Scan for the cell matching the given text and deliver its (x, y) coordinate at center. 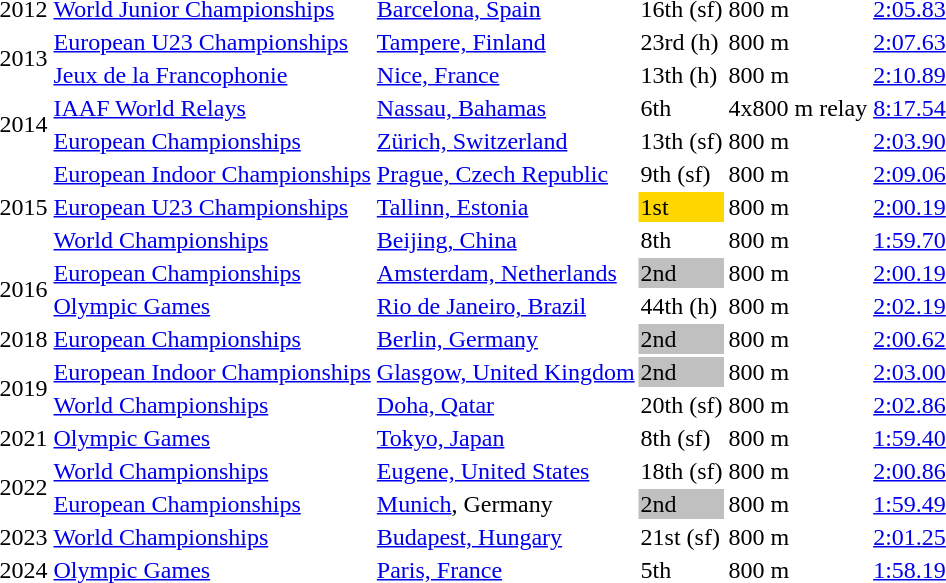
20th (sf) (682, 405)
4x800 m relay (798, 108)
Munich, Germany (506, 504)
Tokyo, Japan (506, 438)
21st (sf) (682, 537)
IAAF World Relays (212, 108)
13th (sf) (682, 141)
Glasgow, United Kingdom (506, 372)
1st (682, 207)
18th (sf) (682, 471)
Nice, France (506, 75)
Budapest, Hungary (506, 537)
Tallinn, Estonia (506, 207)
Prague, Czech Republic (506, 174)
Jeux de la Francophonie (212, 75)
8th (682, 240)
Zürich, Switzerland (506, 141)
Tampere, Finland (506, 42)
Amsterdam, Netherlands (506, 273)
44th (h) (682, 306)
9th (sf) (682, 174)
Rio de Janeiro, Brazil (506, 306)
Beijing, China (506, 240)
8th (sf) (682, 438)
Doha, Qatar (506, 405)
Berlin, Germany (506, 339)
Nassau, Bahamas (506, 108)
Eugene, United States (506, 471)
6th (682, 108)
23rd (h) (682, 42)
13th (h) (682, 75)
